Output the [X, Y] coordinate of the center of the cell containing the given text.  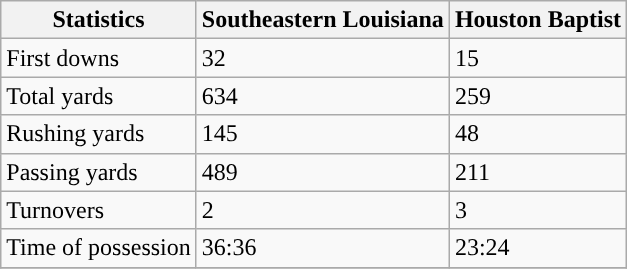
36:36 [322, 248]
3 [538, 210]
145 [322, 134]
2 [322, 210]
211 [538, 172]
Statistics [99, 20]
23:24 [538, 248]
Southeastern Louisiana [322, 20]
First downs [99, 58]
15 [538, 58]
634 [322, 96]
259 [538, 96]
48 [538, 134]
32 [322, 58]
Turnovers [99, 210]
Passing yards [99, 172]
Time of possession [99, 248]
Total yards [99, 96]
Houston Baptist [538, 20]
Rushing yards [99, 134]
489 [322, 172]
